Scan for the cell matching the given text and deliver its (x, y) coordinate at center. 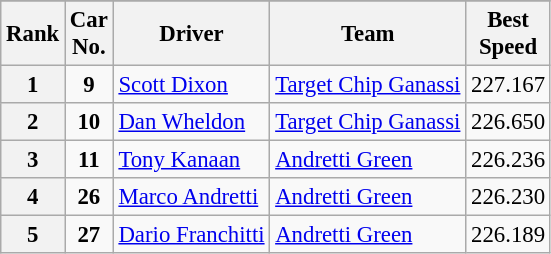
Team (368, 34)
11 (90, 160)
Rank (33, 34)
226.189 (508, 235)
Dario Franchitti (192, 235)
226.236 (508, 160)
2 (33, 122)
9 (90, 85)
226.650 (508, 122)
3 (33, 160)
4 (33, 197)
Dan Wheldon (192, 122)
BestSpeed (508, 34)
Driver (192, 34)
5 (33, 235)
226.230 (508, 197)
CarNo. (90, 34)
10 (90, 122)
27 (90, 235)
227.167 (508, 85)
Scott Dixon (192, 85)
Marco Andretti (192, 197)
Tony Kanaan (192, 160)
26 (90, 197)
1 (33, 85)
